Locate the cell with the specified text and output its (X, Y) center coordinate. 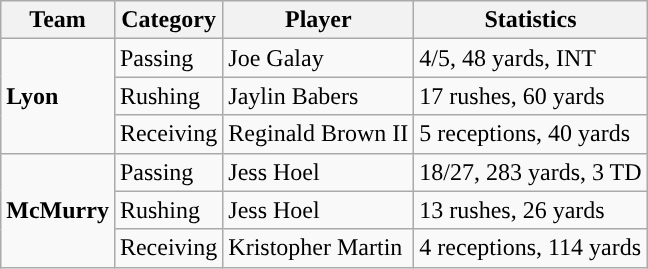
Lyon (58, 96)
18/27, 283 yards, 3 TD (530, 172)
Player (318, 20)
5 receptions, 40 yards (530, 134)
McMurry (58, 210)
Kristopher Martin (318, 248)
Joe Galay (318, 58)
Jaylin Babers (318, 96)
4 receptions, 114 yards (530, 248)
Team (58, 20)
13 rushes, 26 yards (530, 210)
Statistics (530, 20)
4/5, 48 yards, INT (530, 58)
17 rushes, 60 yards (530, 96)
Category (168, 20)
Reginald Brown II (318, 134)
